For the text-containing cell, return its midpoint in (x, y) coordinate format. 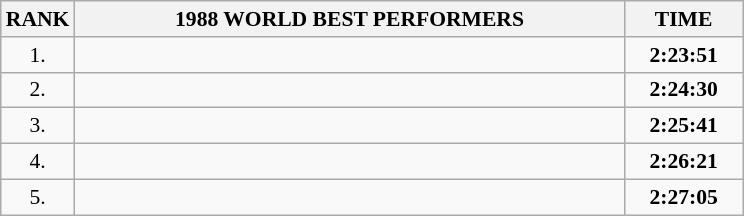
2:23:51 (684, 55)
1988 WORLD BEST PERFORMERS (349, 19)
3. (38, 126)
2:27:05 (684, 197)
RANK (38, 19)
5. (38, 197)
2:24:30 (684, 90)
4. (38, 162)
2:25:41 (684, 126)
2:26:21 (684, 162)
2. (38, 90)
1. (38, 55)
TIME (684, 19)
